Detect which cell encompasses the target text, then output its (X, Y) center coordinate. 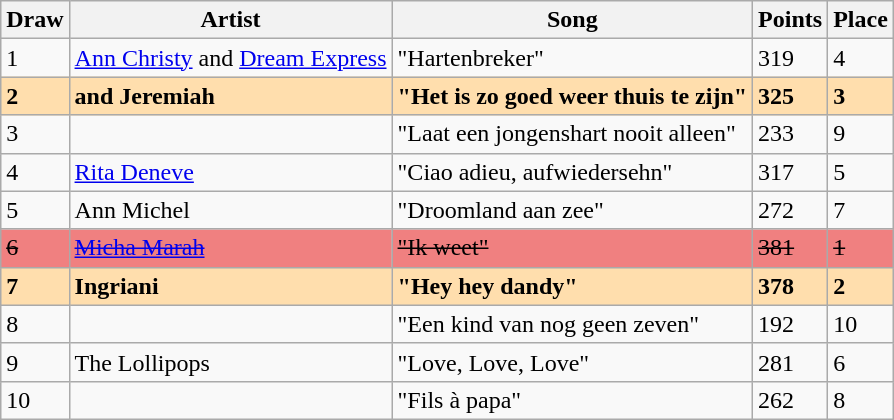
"Ciao adieu, aufwiedersehn" (572, 172)
Song (572, 20)
"Een kind van nog geen zeven" (572, 324)
"Love, Love, Love" (572, 362)
"Hey hey dandy" (572, 286)
Place (861, 20)
281 (790, 362)
Micha Marah (230, 248)
233 (790, 134)
272 (790, 210)
Draw (35, 20)
and Jeremiah (230, 96)
317 (790, 172)
381 (790, 248)
Artist (230, 20)
325 (790, 96)
Rita Deneve (230, 172)
"Droomland aan zee" (572, 210)
Ann Michel (230, 210)
"Laat een jongenshart nooit alleen" (572, 134)
The Lollipops (230, 362)
"Ik weet" (572, 248)
262 (790, 400)
Ingriani (230, 286)
192 (790, 324)
378 (790, 286)
"Fils à papa" (572, 400)
319 (790, 58)
Ann Christy and Dream Express (230, 58)
"Het is zo goed weer thuis te zijn" (572, 96)
Points (790, 20)
"Hartenbreker" (572, 58)
